Determine the (x, y) coordinate at the center of the cell enclosing the given text.  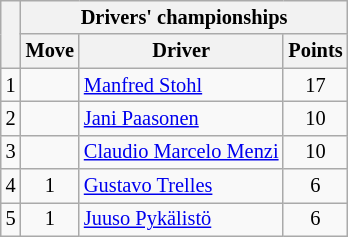
Points (315, 51)
Gustavo Trelles (181, 186)
Juuso Pykälistö (181, 219)
4 (11, 186)
Driver (181, 51)
Manfred Stohl (181, 85)
5 (11, 219)
Jani Paasonen (181, 118)
Drivers' championships (184, 17)
Claudio Marcelo Menzi (181, 152)
3 (11, 152)
Move (50, 51)
17 (315, 85)
2 (11, 118)
